Return the (X, Y) coordinate for the center point of the cell that contains the specified text.  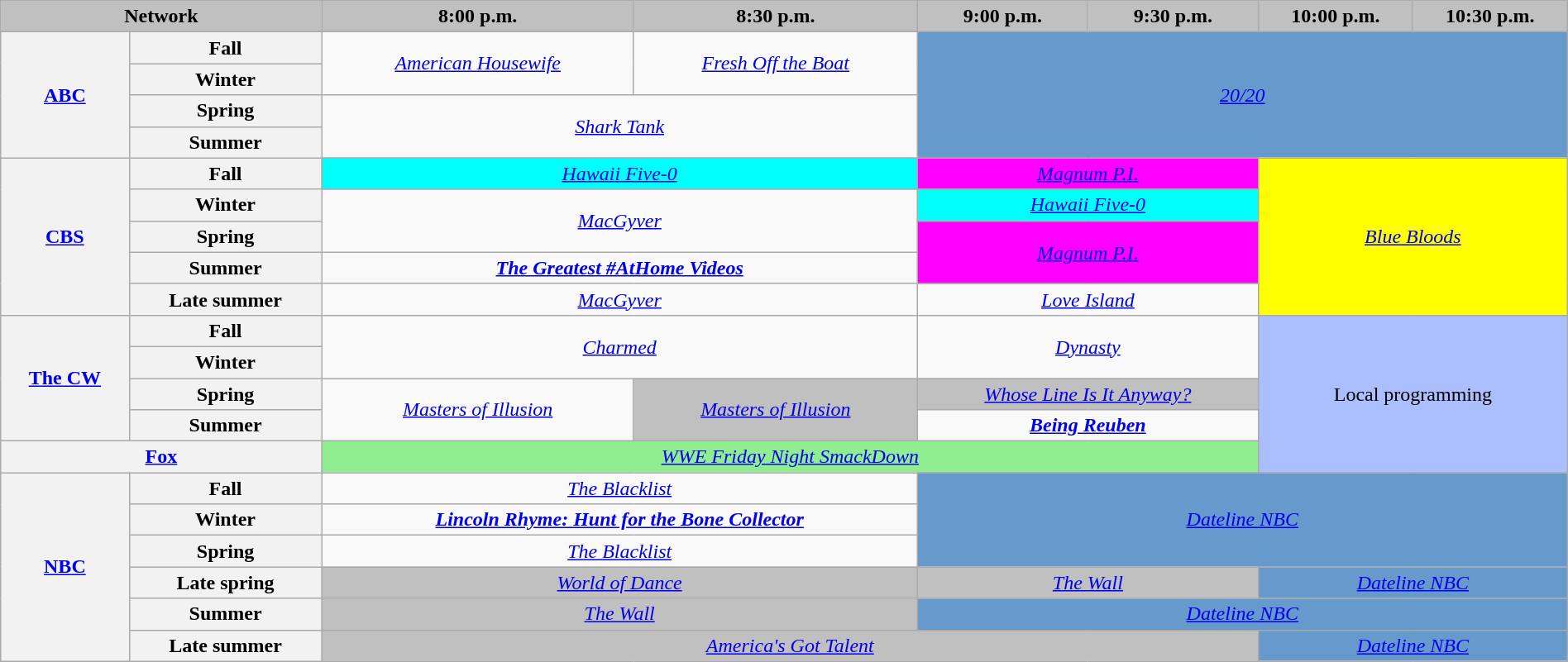
Fresh Off the Boat (776, 64)
Local programming (1413, 393)
9:00 p.m. (1002, 17)
ABC (65, 95)
10:30 p.m. (1490, 17)
Whose Line Is It Anyway? (1088, 394)
10:00 p.m. (1335, 17)
Being Reuben (1088, 426)
Shark Tank (619, 126)
Network (161, 17)
Lincoln Rhyme: Hunt for the Bone Collector (619, 520)
American Housewife (478, 64)
8:00 p.m. (478, 17)
NBC (65, 567)
20/20 (1242, 95)
Late spring (225, 583)
Fox (161, 457)
America's Got Talent (790, 645)
World of Dance (619, 583)
9:30 p.m. (1173, 17)
8:30 p.m. (776, 17)
Blue Bloods (1413, 236)
Dynasty (1088, 346)
WWE Friday Night SmackDown (790, 457)
Charmed (619, 346)
Love Island (1088, 299)
The Greatest #AtHome Videos (619, 268)
The CW (65, 378)
CBS (65, 236)
